Provide the [x, y] coordinate of the cell's center where the given text is located.  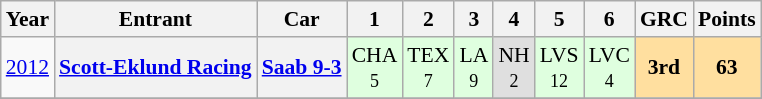
CHA5 [375, 68]
1 [375, 19]
LVS12 [560, 68]
Scott-Eklund Racing [156, 68]
Saab 9-3 [302, 68]
5 [560, 19]
Entrant [156, 19]
63 [727, 68]
TEX7 [428, 68]
4 [514, 19]
LVC4 [610, 68]
Points [727, 19]
3rd [664, 68]
Car [302, 19]
LA 9 [474, 68]
2 [428, 19]
Year [28, 19]
6 [610, 19]
3 [474, 19]
GRC [664, 19]
NH 2 [514, 68]
2012 [28, 68]
